Determine the (x, y) coordinate at the center of the cell enclosing the given text.  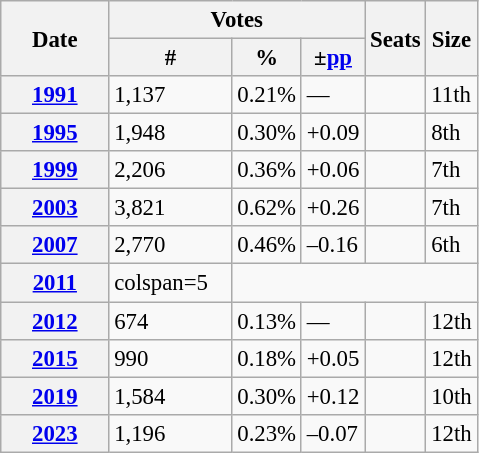
2003 (55, 208)
Votes (237, 20)
±pp (332, 58)
1,948 (170, 133)
2019 (55, 396)
8th (452, 133)
–0.16 (332, 245)
1,584 (170, 396)
674 (170, 321)
2012 (55, 321)
1995 (55, 133)
% (266, 58)
Seats (396, 38)
11th (452, 95)
2023 (55, 433)
+0.12 (332, 396)
0.13% (266, 321)
0.18% (266, 358)
+0.09 (332, 133)
2011 (55, 283)
10th (452, 396)
# (170, 58)
Size (452, 38)
–0.07 (332, 433)
colspan=5 (170, 283)
2007 (55, 245)
3,821 (170, 208)
0.21% (266, 95)
2,770 (170, 245)
1991 (55, 95)
6th (452, 245)
0.46% (266, 245)
0.62% (266, 208)
1999 (55, 170)
+0.06 (332, 170)
2,206 (170, 170)
+0.26 (332, 208)
+0.05 (332, 358)
1,137 (170, 95)
0.23% (266, 433)
1,196 (170, 433)
2015 (55, 358)
990 (170, 358)
0.36% (266, 170)
Date (55, 38)
